Determine the [X, Y] coordinate at the center of the cell enclosing the given text.  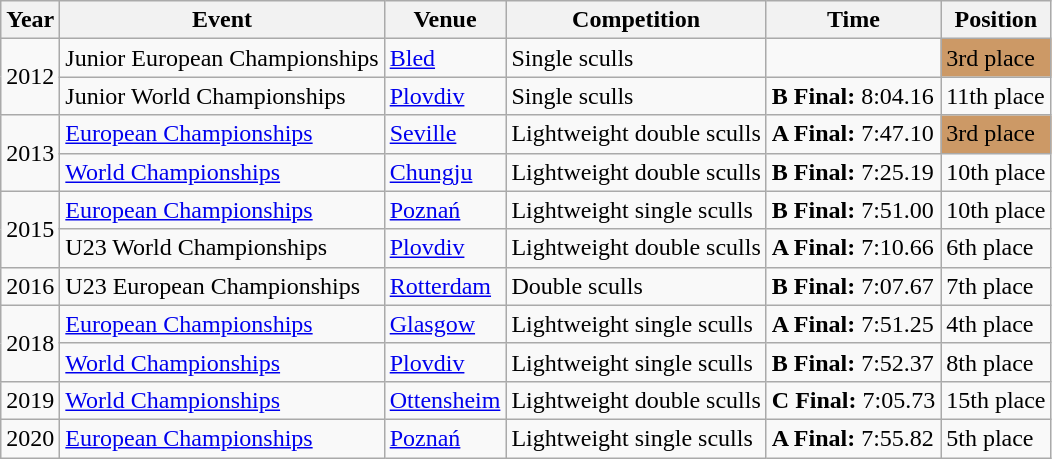
2015 [30, 229]
2019 [30, 400]
11th place [996, 96]
B Final: 8:04.16 [853, 96]
B Final: 7:07.67 [853, 286]
15th place [996, 400]
U23 European Championships [222, 286]
Seville [445, 134]
2020 [30, 438]
6th place [996, 248]
2018 [30, 343]
Junior European Championships [222, 58]
U23 World Championships [222, 248]
7th place [996, 286]
A Final: 7:10.66 [853, 248]
Competition [636, 20]
B Final: 7:52.37 [853, 362]
4th place [996, 324]
Glasgow [445, 324]
Rotterdam [445, 286]
Ottensheim [445, 400]
B Final: 7:25.19 [853, 172]
2016 [30, 286]
Time [853, 20]
A Final: 7:51.25 [853, 324]
2012 [30, 77]
2013 [30, 153]
Event [222, 20]
5th place [996, 438]
Year [30, 20]
Junior World Championships [222, 96]
A Final: 7:55.82 [853, 438]
B Final: 7:51.00 [853, 210]
8th place [996, 362]
Bled [445, 58]
C Final: 7:05.73 [853, 400]
Venue [445, 20]
Position [996, 20]
Chungju [445, 172]
A Final: 7:47.10 [853, 134]
Double sculls [636, 286]
